Provide the [x, y] coordinate of the cell's center where the given text is located.  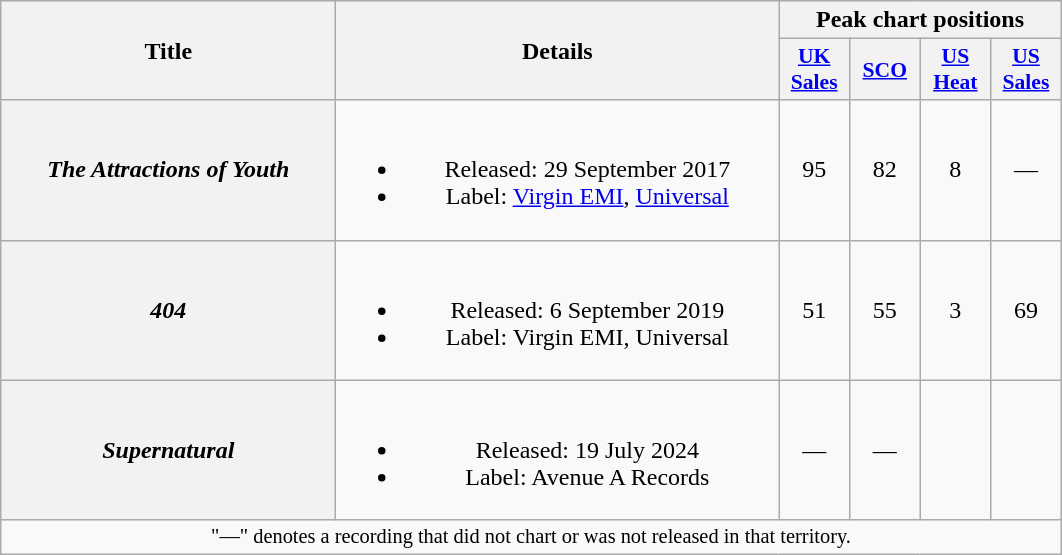
Released: 19 July 2024Label: Avenue A Records [558, 450]
404 [168, 310]
95 [814, 170]
Peak chart positions [920, 20]
Supernatural [168, 450]
USSales [1026, 70]
Released: 6 September 2019Label: Virgin EMI, Universal [558, 310]
51 [814, 310]
USHeat [956, 70]
82 [884, 170]
Details [558, 50]
"—" denotes a recording that did not chart or was not released in that territory. [531, 537]
Released: 29 September 2017Label: Virgin EMI, Universal [558, 170]
SCO [884, 70]
The Attractions of Youth [168, 170]
69 [1026, 310]
Title [168, 50]
UKSales [814, 70]
55 [884, 310]
8 [956, 170]
3 [956, 310]
